Pinpoint the cell where the given text exists, returning its [x, y] midpoint coordinate. 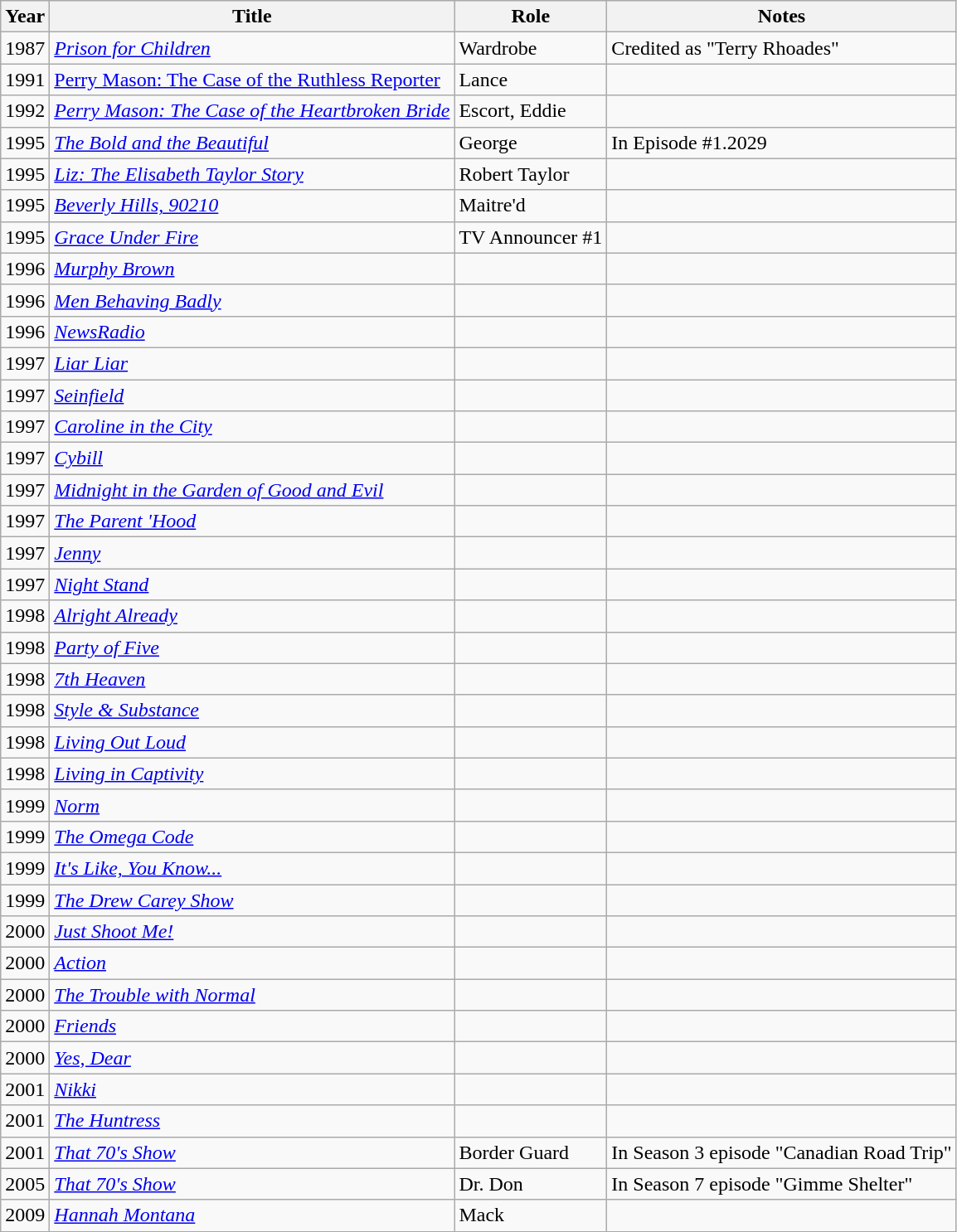
Night Stand [252, 584]
Border Guard [531, 1152]
Action [252, 963]
Perry Mason: The Case of the Heartbroken Bride [252, 111]
Escort, Eddie [531, 111]
Nikki [252, 1089]
Liar Liar [252, 363]
Wardrobe [531, 48]
Norm [252, 805]
The Trouble with Normal [252, 995]
Notes [781, 17]
Liz: The Elisabeth Taylor Story [252, 174]
The Omega Code [252, 837]
Jenny [252, 553]
Cybill [252, 458]
TV Announcer #1 [531, 237]
Living Out Loud [252, 742]
The Parent 'Hood [252, 521]
The Bold and the Beautiful [252, 143]
7th Heaven [252, 679]
Party of Five [252, 648]
Robert Taylor [531, 174]
Murphy Brown [252, 269]
1992 [25, 111]
Hannah Montana [252, 1215]
1987 [25, 48]
The Drew Carey Show [252, 900]
Lance [531, 80]
Living in Captivity [252, 774]
George [531, 143]
Midnight in the Garden of Good and Evil [252, 490]
Men Behaving Badly [252, 300]
Yes, Dear [252, 1058]
Dr. Don [531, 1184]
Credited as "Terry Rhoades" [781, 48]
2005 [25, 1184]
Year [25, 17]
1991 [25, 80]
In Episode #1.2029 [781, 143]
The Huntress [252, 1121]
NewsRadio [252, 332]
Prison for Children [252, 48]
In Season 3 episode "Canadian Road Trip" [781, 1152]
Caroline in the City [252, 427]
Grace Under Fire [252, 237]
Mack [531, 1215]
2009 [25, 1215]
In Season 7 episode "Gimme Shelter" [781, 1184]
Style & Substance [252, 711]
It's Like, You Know... [252, 868]
Alright Already [252, 616]
Maitre'd [531, 206]
Friends [252, 1026]
Beverly Hills, 90210 [252, 206]
Seinfield [252, 395]
Perry Mason: The Case of the Ruthless Reporter [252, 80]
Role [531, 17]
Title [252, 17]
Just Shoot Me! [252, 932]
